Provide the [X, Y] coordinate of the cell's center where the given text is located.  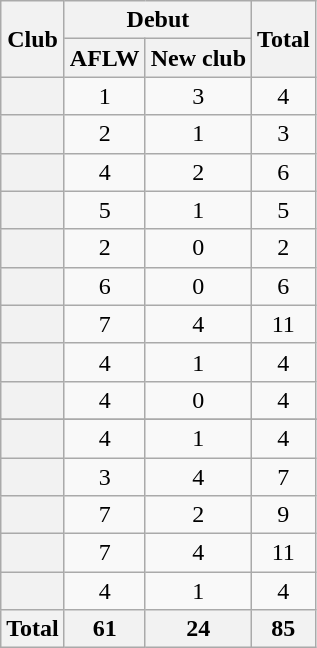
24 [198, 629]
9 [284, 515]
Club [33, 39]
New club [198, 58]
85 [284, 629]
AFLW [104, 58]
Debut [158, 20]
61 [104, 629]
